Locate the cell with the specified text and output its [X, Y] center coordinate. 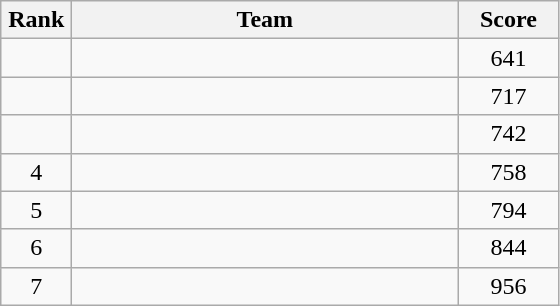
5 [36, 210]
794 [508, 210]
742 [508, 134]
758 [508, 172]
641 [508, 58]
Rank [36, 20]
844 [508, 248]
Team [265, 20]
7 [36, 286]
717 [508, 96]
4 [36, 172]
6 [36, 248]
Score [508, 20]
956 [508, 286]
